Find where the given text appears and provide that cell's center as (X, Y) coordinate. 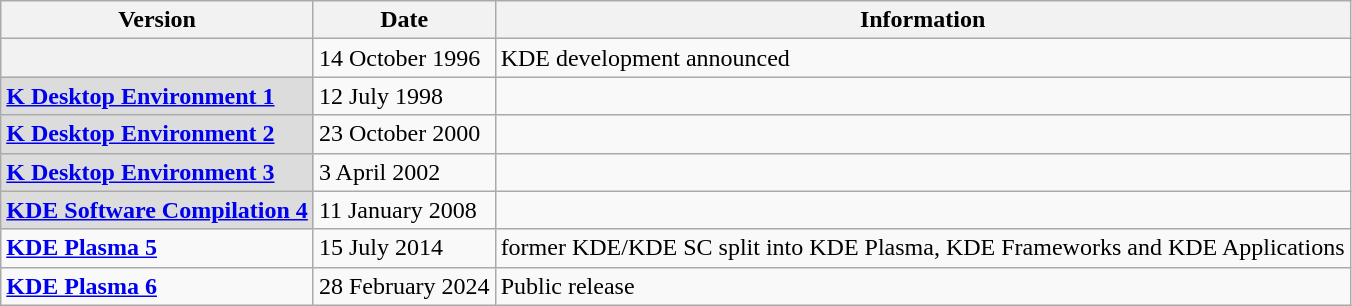
14 October 1996 (404, 58)
KDE Software Compilation 4 (158, 210)
Information (922, 20)
Version (158, 20)
28 February 2024 (404, 286)
former KDE/KDE SC split into KDE Plasma, KDE Frameworks and KDE Applications (922, 248)
Public release (922, 286)
3 April 2002 (404, 172)
KDE development announced (922, 58)
12 July 1998 (404, 96)
11 January 2008 (404, 210)
23 October 2000 (404, 134)
KDE Plasma 5 (158, 248)
K Desktop Environment 2 (158, 134)
Date (404, 20)
K Desktop Environment 1 (158, 96)
15 July 2014 (404, 248)
KDE Plasma 6 (158, 286)
K Desktop Environment 3 (158, 172)
